Search for the cell housing the specified text and yield its [x, y] center coordinate. 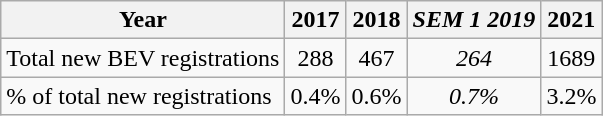
Year [143, 20]
0.4% [316, 96]
Total new BEV registrations [143, 58]
288 [316, 58]
3.2% [572, 96]
SEM 1 2019 [474, 20]
% of total new registrations [143, 96]
1689 [572, 58]
467 [376, 58]
2021 [572, 20]
2018 [376, 20]
2017 [316, 20]
0.7% [474, 96]
0.6% [376, 96]
264 [474, 58]
